Find where the given text appears and provide that cell's center as (X, Y) coordinate. 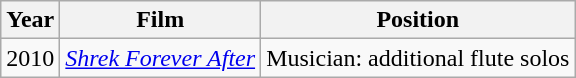
Musician: additional flute solos (418, 58)
2010 (30, 58)
Year (30, 20)
Position (418, 20)
Film (160, 20)
Shrek Forever After (160, 58)
